Find where the given text appears and provide that cell's center as (X, Y) coordinate. 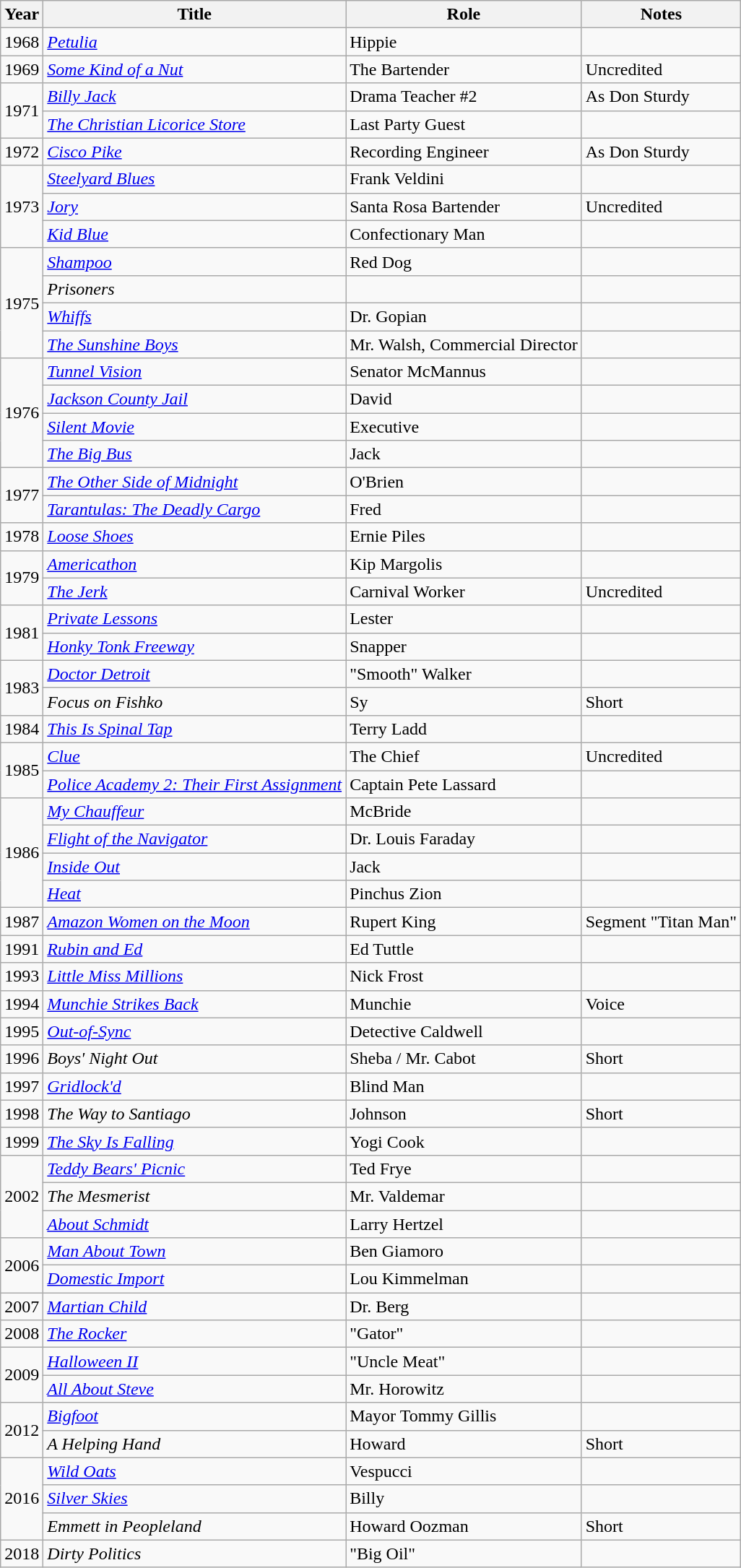
Kid Blue (195, 234)
Pinchus Zion (464, 894)
This Is Spinal Tap (195, 729)
The Rocker (195, 1334)
Gridlock'd (195, 1086)
Loose Shoes (195, 537)
O'Brien (464, 482)
Ted Frye (464, 1169)
Honky Tonk Freeway (195, 646)
Johnson (464, 1114)
Nick Frost (464, 976)
Mr. Walsh, Commercial Director (464, 345)
Tarantulas: The Deadly Cargo (195, 509)
Detective Caldwell (464, 1031)
Last Party Guest (464, 124)
Heat (195, 894)
Dirty Politics (195, 1554)
All About Steve (195, 1389)
Dr. Gopian (464, 316)
Silver Skies (195, 1499)
Kip Margolis (464, 564)
2007 (22, 1307)
2018 (22, 1554)
Blind Man (464, 1086)
Captain Pete Lassard (464, 784)
1986 (22, 853)
Munchie Strikes Back (195, 1004)
Private Lessons (195, 619)
Amazon Women on the Moon (195, 922)
About Schmidt (195, 1224)
Some Kind of a Nut (195, 69)
Sy (464, 701)
Yogi Cook (464, 1141)
Ed Tuttle (464, 949)
Boys' Night Out (195, 1059)
The Sunshine Boys (195, 345)
My Chauffeur (195, 812)
Billy (464, 1499)
Domestic Import (195, 1279)
The Christian Licorice Store (195, 124)
1975 (22, 303)
Mr. Horowitz (464, 1389)
The Sky Is Falling (195, 1141)
1997 (22, 1086)
2016 (22, 1499)
1978 (22, 537)
Howard (464, 1444)
Terry Ladd (464, 729)
Rubin and Ed (195, 949)
Recording Engineer (464, 152)
2002 (22, 1196)
Lou Kimmelman (464, 1279)
Emmett in Peopleland (195, 1526)
Rupert King (464, 922)
Silent Movie (195, 427)
Segment "Titan Man" (661, 922)
Ben Giamoro (464, 1252)
1977 (22, 495)
Voice (661, 1004)
Year (22, 14)
1996 (22, 1059)
Executive (464, 427)
Clue (195, 756)
Lester (464, 619)
Confectionary Man (464, 234)
The Mesmerist (195, 1196)
Sheba / Mr. Cabot (464, 1059)
The Other Side of Midnight (195, 482)
Petulia (195, 42)
The Chief (464, 756)
Larry Hertzel (464, 1224)
Billy Jack (195, 97)
Snapper (464, 646)
1968 (22, 42)
"Big Oil" (464, 1554)
Notes (661, 14)
Vespucci (464, 1471)
The Big Bus (195, 454)
Role (464, 14)
2012 (22, 1430)
Out-of-Sync (195, 1031)
Frank Veldini (464, 179)
"Smooth" Walker (464, 674)
Senator McMannus (464, 372)
Hippie (464, 42)
1972 (22, 152)
1995 (22, 1031)
Drama Teacher #2 (464, 97)
Focus on Fishko (195, 701)
Carnival Worker (464, 592)
Inside Out (195, 867)
1994 (22, 1004)
1976 (22, 413)
Martian Child (195, 1307)
1969 (22, 69)
The Jerk (195, 592)
Doctor Detroit (195, 674)
1973 (22, 207)
Tunnel Vision (195, 372)
1998 (22, 1114)
Red Dog (464, 261)
1991 (22, 949)
Mayor Tommy Gillis (464, 1416)
McBride (464, 812)
Steelyard Blues (195, 179)
Fred (464, 509)
Little Miss Millions (195, 976)
"Uncle Meat" (464, 1361)
1999 (22, 1141)
2008 (22, 1334)
Jackson County Jail (195, 399)
David (464, 399)
1971 (22, 111)
1981 (22, 633)
Teddy Bears' Picnic (195, 1169)
Bigfoot (195, 1416)
Flight of the Navigator (195, 839)
1984 (22, 729)
Munchie (464, 1004)
1993 (22, 976)
1987 (22, 922)
Jory (195, 207)
The Bartender (464, 69)
Cisco Pike (195, 152)
1979 (22, 578)
Shampoo (195, 261)
Police Academy 2: Their First Assignment (195, 784)
Man About Town (195, 1252)
A Helping Hand (195, 1444)
"Gator" (464, 1334)
Dr. Louis Faraday (464, 839)
Ernie Piles (464, 537)
1985 (22, 770)
The Way to Santiago (195, 1114)
1983 (22, 688)
2006 (22, 1265)
Santa Rosa Bartender (464, 207)
2009 (22, 1375)
Mr. Valdemar (464, 1196)
Whiffs (195, 316)
Dr. Berg (464, 1307)
Wild Oats (195, 1471)
Howard Oozman (464, 1526)
Prisoners (195, 289)
Title (195, 14)
Americathon (195, 564)
Halloween II (195, 1361)
